Determine the (X, Y) coordinate at the center of the cell enclosing the given text.  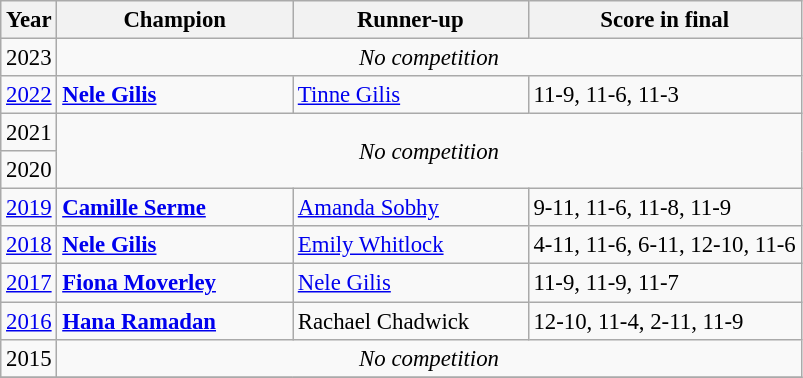
Camille Serme (175, 208)
12-10, 11-4, 2-11, 11-9 (664, 321)
2016 (29, 321)
Fiona Moverley (175, 283)
11-9, 11-9, 11-7 (664, 283)
2022 (29, 95)
2017 (29, 283)
2015 (29, 358)
Score in final (664, 20)
2023 (29, 58)
2020 (29, 170)
11-9, 11-6, 11-3 (664, 95)
Hana Ramadan (175, 321)
2021 (29, 133)
9-11, 11-6, 11-8, 11-9 (664, 208)
4-11, 11-6, 6-11, 12-10, 11-6 (664, 245)
2018 (29, 245)
Emily Whitlock (410, 245)
Tinne Gilis (410, 95)
Champion (175, 20)
Year (29, 20)
2019 (29, 208)
Runner-up (410, 20)
Amanda Sobhy (410, 208)
Rachael Chadwick (410, 321)
